Provide the (x, y) coordinate of the cell's center where the given text is located.  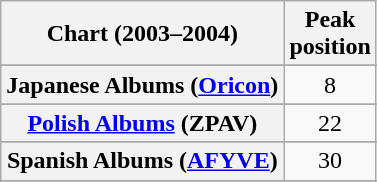
Japanese Albums (Oricon) (142, 85)
8 (330, 85)
Polish Albums (ZPAV) (142, 123)
Spanish Albums (AFYVE) (142, 161)
Peakposition (330, 34)
30 (330, 161)
Chart (2003–2004) (142, 34)
22 (330, 123)
